Output the [x, y] coordinate of the center of the cell containing the given text.  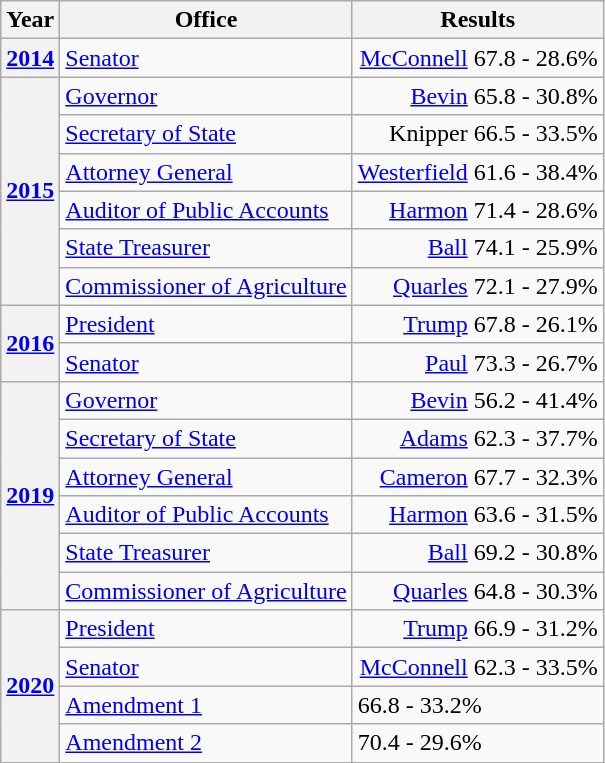
66.8 - 33.2% [478, 705]
Quarles 72.1 - 27.9% [478, 286]
Paul 73.3 - 26.7% [478, 362]
2019 [30, 495]
McConnell 67.8 - 28.6% [478, 58]
70.4 - 29.6% [478, 743]
Ball 74.1 - 25.9% [478, 248]
Bevin 56.2 - 41.4% [478, 400]
Amendment 1 [206, 705]
Ball 69.2 - 30.8% [478, 553]
Results [478, 20]
Quarles 64.8 - 30.3% [478, 591]
Westerfield 61.6 - 38.4% [478, 172]
Trump 66.9 - 31.2% [478, 629]
Year [30, 20]
2016 [30, 343]
Adams 62.3 - 37.7% [478, 438]
Harmon 63.6 - 31.5% [478, 515]
McConnell 62.3 - 33.5% [478, 667]
2020 [30, 686]
Knipper 66.5 - 33.5% [478, 134]
Trump 67.8 - 26.1% [478, 324]
Bevin 65.8 - 30.8% [478, 96]
Harmon 71.4 - 28.6% [478, 210]
Office [206, 20]
Amendment 2 [206, 743]
2014 [30, 58]
2015 [30, 191]
Cameron 67.7 - 32.3% [478, 477]
